Detect which cell encompasses the target text, then output its (X, Y) center coordinate. 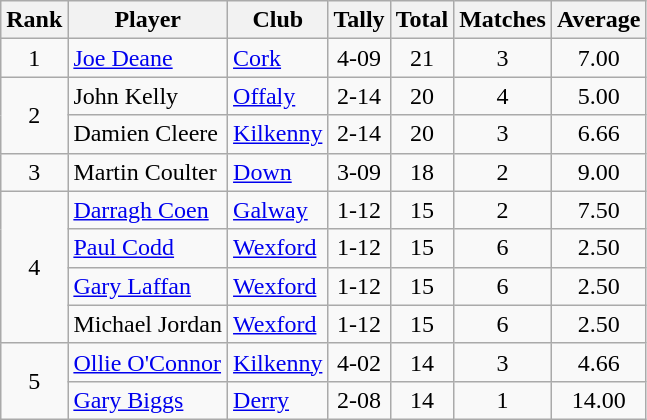
Derry (278, 400)
21 (422, 58)
Ollie O'Connor (148, 362)
Average (598, 20)
John Kelly (148, 96)
Offaly (278, 96)
3-09 (359, 172)
4-02 (359, 362)
4.66 (598, 362)
18 (422, 172)
Joe Deane (148, 58)
Michael Jordan (148, 324)
Tally (359, 20)
Gary Biggs (148, 400)
2-08 (359, 400)
Total (422, 20)
Damien Cleere (148, 134)
9.00 (598, 172)
5 (34, 381)
Matches (503, 20)
Martin Coulter (148, 172)
14.00 (598, 400)
Rank (34, 20)
Gary Laffan (148, 286)
7.00 (598, 58)
Club (278, 20)
7.50 (598, 210)
Down (278, 172)
Paul Codd (148, 248)
5.00 (598, 96)
Cork (278, 58)
6.66 (598, 134)
Galway (278, 210)
4-09 (359, 58)
Darragh Coen (148, 210)
Player (148, 20)
